Output the [X, Y] coordinate of the center of the cell containing the given text.  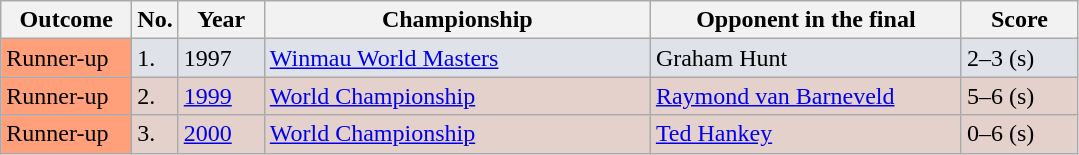
2. [155, 96]
Winmau World Masters [457, 58]
Graham Hunt [806, 58]
Opponent in the final [806, 20]
2–3 (s) [1019, 58]
Score [1019, 20]
Year [221, 20]
5–6 (s) [1019, 96]
Ted Hankey [806, 134]
0–6 (s) [1019, 134]
No. [155, 20]
Outcome [66, 20]
2000 [221, 134]
1. [155, 58]
1999 [221, 96]
3. [155, 134]
1997 [221, 58]
Championship [457, 20]
Raymond van Barneveld [806, 96]
